Determine the (x, y) coordinate at the center of the cell enclosing the given text.  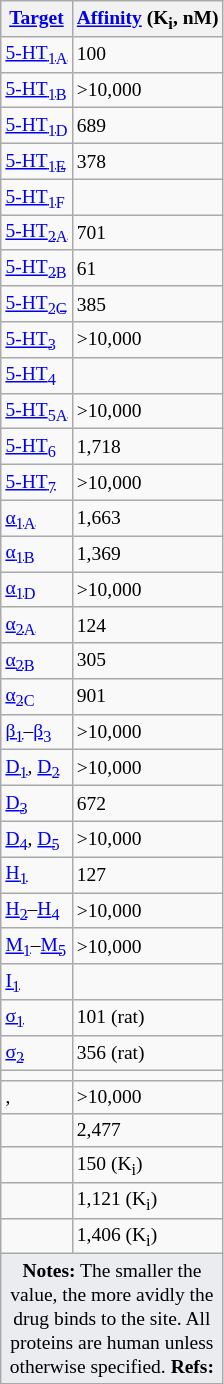
385 (148, 304)
α1A (36, 518)
101 (rat) (148, 1018)
5-HT6 (36, 447)
, (36, 1096)
5-HT4 (36, 375)
127 (148, 875)
5-HT1D (36, 126)
D4, D5 (36, 839)
672 (148, 804)
1,121 (Ki) (148, 1200)
689 (148, 126)
α2C (36, 697)
σ2 (36, 1053)
701 (148, 233)
5-HT3 (36, 340)
M1–M5 (36, 946)
1,718 (148, 447)
100 (148, 54)
5-HT1B (36, 90)
2,477 (148, 1130)
β1–β3 (36, 732)
150 (Ki) (148, 1165)
5-HT1A (36, 54)
α1D (36, 590)
I1 (36, 982)
D1, D2 (36, 768)
5-HT2A (36, 233)
α2B (36, 661)
901 (148, 697)
D3 (36, 804)
378 (148, 161)
α2A (36, 625)
1,663 (148, 518)
Affinity (Ki, nM) (148, 19)
H2–H4 (36, 911)
α1B (36, 554)
Target (36, 19)
356 (rat) (148, 1053)
5-HT1F (36, 197)
5-HT5A (36, 411)
5-HT2C (36, 304)
Notes: The smaller the value, the more avidly the drug binds to the site. All proteins are human unless otherwise specified. Refs: (112, 1318)
5-HT2B (36, 268)
124 (148, 625)
61 (148, 268)
1,406 (Ki) (148, 1236)
5-HT7 (36, 482)
1,369 (148, 554)
σ1 (36, 1018)
305 (148, 661)
5-HT1E (36, 161)
H1 (36, 875)
